Locate the cell with the specified text and output its (X, Y) center coordinate. 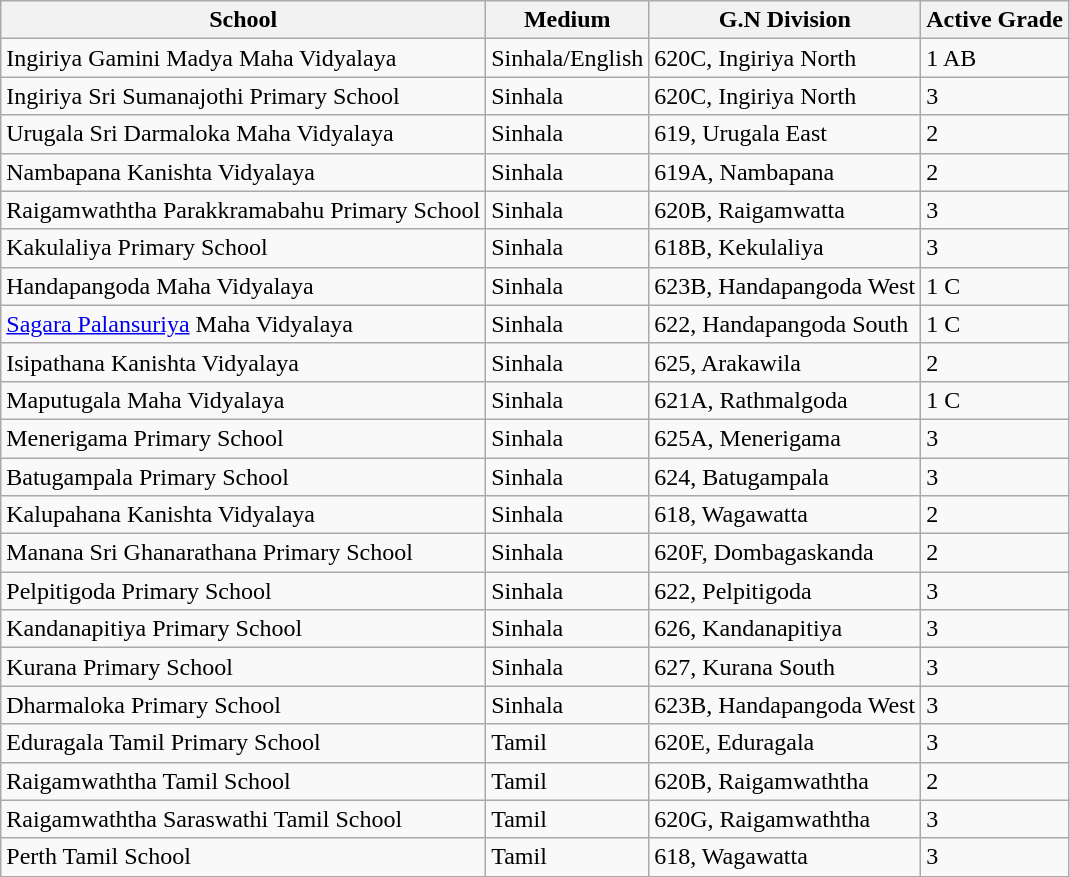
619A, Nambapana (785, 172)
G.N Division (785, 20)
Ingiriya Gamini Madya Maha Vidyalaya (244, 58)
Pelpitigoda Primary School (244, 591)
Dharmaloka Primary School (244, 705)
Raigamwaththa Parakkramabahu Primary School (244, 210)
Ingiriya Sri Sumanajothi Primary School (244, 96)
Batugampala Primary School (244, 477)
Menerigama Primary School (244, 438)
620B, Raigamwaththa (785, 781)
Medium (568, 20)
626, Kandanapitiya (785, 629)
625A, Menerigama (785, 438)
620G, Raigamwaththa (785, 819)
Kakulaliya Primary School (244, 248)
620E, Eduragala (785, 743)
Raigamwaththa Tamil School (244, 781)
Sinhala/English (568, 58)
622, Pelpitigoda (785, 591)
Active Grade (995, 20)
625, Arakawila (785, 362)
Maputugala Maha Vidyalaya (244, 400)
621A, Rathmalgoda (785, 400)
Isipathana Kanishta Vidyalaya (244, 362)
1 AB (995, 58)
627, Kurana South (785, 667)
Urugala Sri Darmaloka Maha Vidyalaya (244, 134)
School (244, 20)
Kalupahana Kanishta Vidyalaya (244, 515)
619, Urugala East (785, 134)
618B, Kekulaliya (785, 248)
624, Batugampala (785, 477)
620F, Dombagaskanda (785, 553)
Kandanapitiya Primary School (244, 629)
Handapangoda Maha Vidyalaya (244, 286)
Nambapana Kanishta Vidyalaya (244, 172)
Perth Tamil School (244, 857)
Raigamwaththa Saraswathi Tamil School (244, 819)
Sagara Palansuriya Maha Vidyalaya (244, 324)
Kurana Primary School (244, 667)
Manana Sri Ghanarathana Primary School (244, 553)
620B, Raigamwatta (785, 210)
622, Handapangoda South (785, 324)
Eduragala Tamil Primary School (244, 743)
